Return [X, Y] of the center of cell containing provided text 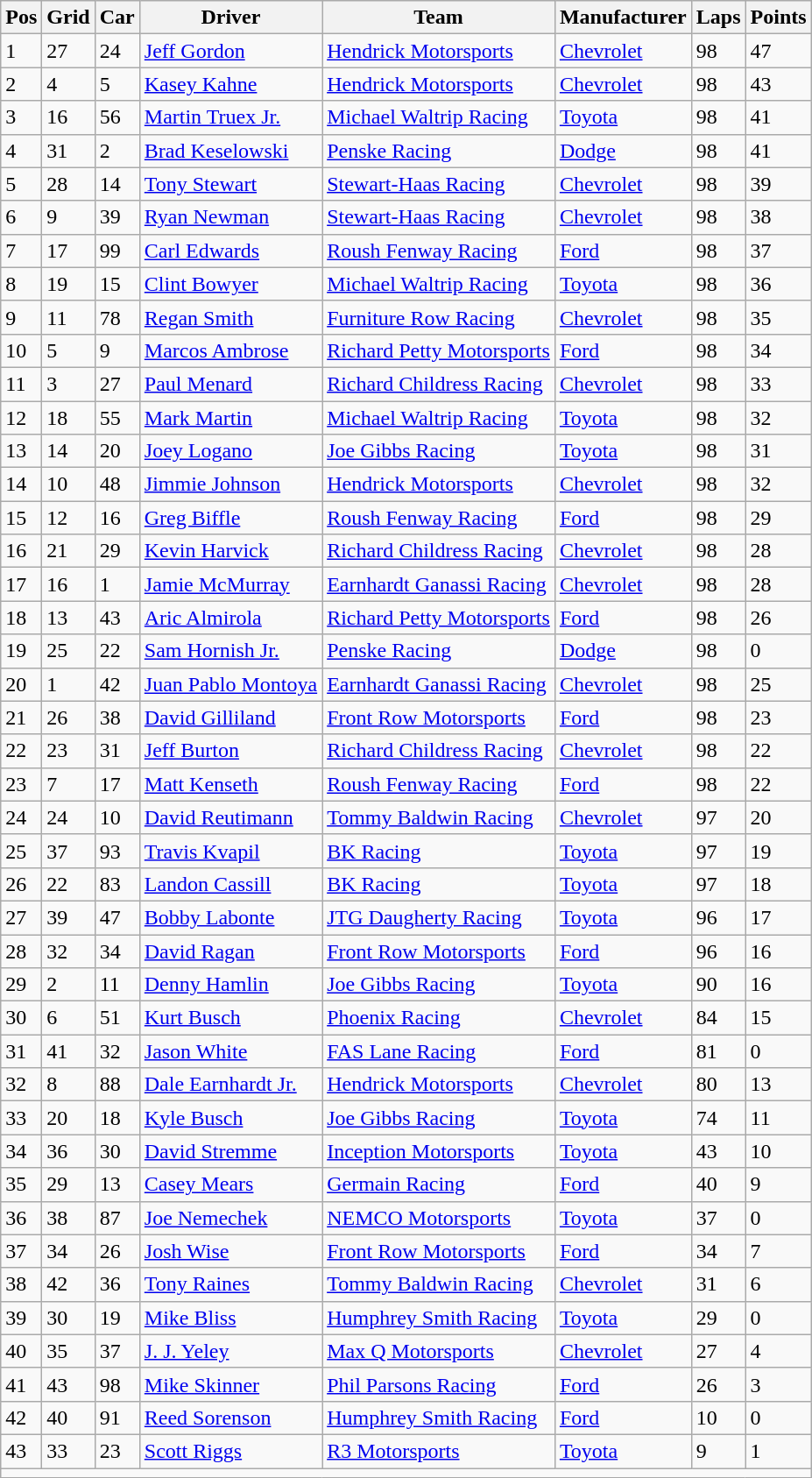
Points [778, 18]
Regan Smith [230, 317]
90 [718, 985]
Inception Motorsports [439, 1151]
David Stremme [230, 1151]
David Gilliland [230, 718]
91 [117, 1418]
Clint Bowyer [230, 284]
Casey Mears [230, 1185]
Joey Logano [230, 451]
Juan Pablo Montoya [230, 684]
David Ragan [230, 951]
R3 Motorsports [439, 1451]
Brad Keselowski [230, 151]
84 [718, 1018]
Driver [230, 18]
Scott Riggs [230, 1451]
Germain Racing [439, 1185]
Jamie McMurray [230, 584]
Travis Kvapil [230, 851]
88 [117, 1085]
JTG Daugherty Racing [439, 917]
87 [117, 1218]
80 [718, 1085]
Jeff Gordon [230, 51]
Kurt Busch [230, 1018]
Laps [718, 18]
55 [117, 418]
83 [117, 884]
Manufacturer [623, 18]
Marcos Ambrose [230, 350]
Furniture Row Racing [439, 317]
Mike Skinner [230, 1384]
Phoenix Racing [439, 1018]
Aric Almirola [230, 618]
Mark Martin [230, 418]
Kyle Busch [230, 1118]
56 [117, 117]
51 [117, 1018]
Landon Cassill [230, 884]
Tony Raines [230, 1284]
Carl Edwards [230, 251]
David Reutimann [230, 817]
Car [117, 18]
Dale Earnhardt Jr. [230, 1085]
Mike Bliss [230, 1318]
Reed Sorenson [230, 1418]
Bobby Labonte [230, 917]
Kevin Harvick [230, 551]
Max Q Motorsports [439, 1351]
Jeff Burton [230, 751]
Matt Kenseth [230, 784]
Josh Wise [230, 1251]
Team [439, 18]
99 [117, 251]
Martin Truex Jr. [230, 117]
NEMCO Motorsports [439, 1218]
J. J. Yeley [230, 1351]
Kasey Kahne [230, 84]
Joe Nemechek [230, 1218]
Jimmie Johnson [230, 484]
Greg Biffle [230, 518]
78 [117, 317]
Jason White [230, 1051]
FAS Lane Racing [439, 1051]
Sam Hornish Jr. [230, 651]
Grid [68, 18]
Tony Stewart [230, 184]
Denny Hamlin [230, 985]
74 [718, 1118]
93 [117, 851]
Pos [21, 18]
81 [718, 1051]
48 [117, 484]
Ryan Newman [230, 217]
Paul Menard [230, 384]
Phil Parsons Racing [439, 1384]
